Return [x, y] of the center of cell containing provided text 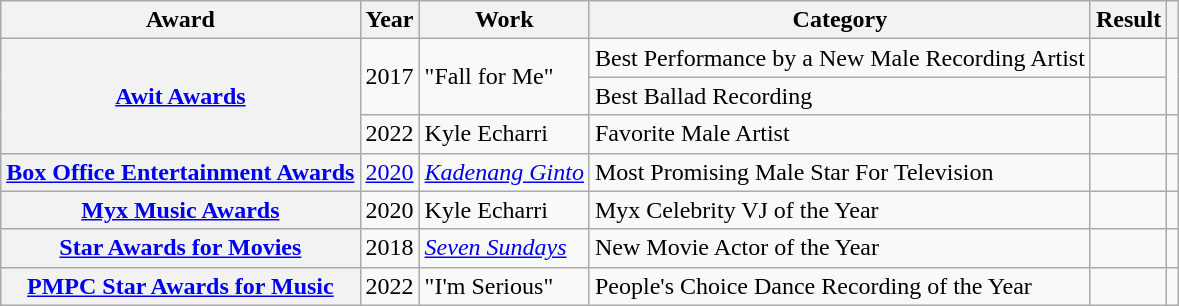
"I'm Serious" [504, 286]
Most Promising Male Star For Television [840, 172]
Favorite Male Artist [840, 134]
Work [504, 20]
Myx Music Awards [180, 210]
Best Ballad Recording [840, 96]
Award [180, 20]
"Fall for Me" [504, 77]
PMPC Star Awards for Music [180, 286]
Myx Celebrity VJ of the Year [840, 210]
Result [1128, 20]
New Movie Actor of the Year [840, 248]
Year [390, 20]
Kadenang Ginto [504, 172]
Seven Sundays [504, 248]
Best Performance by a New Male Recording Artist [840, 58]
Star Awards for Movies [180, 248]
2017 [390, 77]
2018 [390, 248]
People's Choice Dance Recording of the Year [840, 286]
Awit Awards [180, 96]
Box Office Entertainment Awards [180, 172]
Category [840, 20]
